Scan for the cell matching the given text and deliver its [X, Y] coordinate at center. 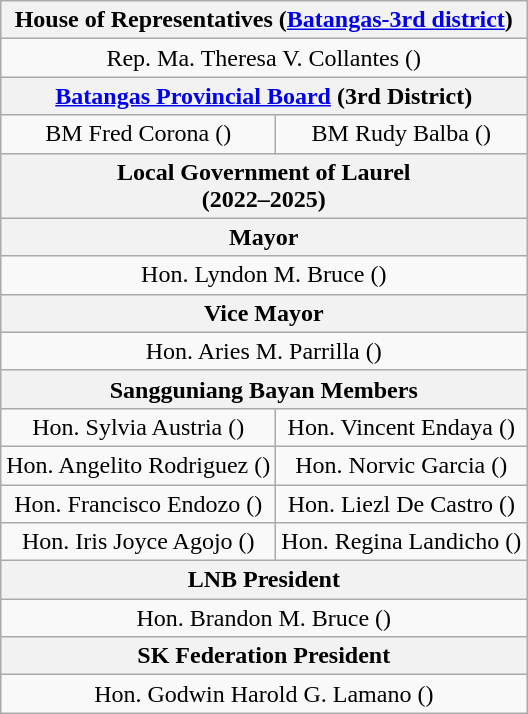
Hon. Aries M. Parrilla () [264, 351]
Hon. Iris Joyce Agojo () [138, 542]
House of Representatives (Batangas-3rd district) [264, 20]
Mayor [264, 237]
Hon. Francisco Endozo () [138, 503]
Hon. Regina Landicho () [402, 542]
Sangguniang Bayan Members [264, 389]
Hon. Sylvia Austria () [138, 427]
Batangas Provincial Board (3rd District) [264, 96]
LNB President [264, 580]
Hon. Godwin Harold G. Lamano () [264, 694]
Hon. Brandon M. Bruce () [264, 618]
Hon. Angelito Rodriguez () [138, 465]
SK Federation President [264, 656]
BM Rudy Balba () [402, 134]
Hon. Norvic Garcia () [402, 465]
Local Government of Laurel(2022–2025) [264, 186]
Hon. Liezl De Castro () [402, 503]
Hon. Lyndon M. Bruce () [264, 275]
BM Fred Corona () [138, 134]
Rep. Ma. Theresa V. Collantes () [264, 58]
Vice Mayor [264, 313]
Hon. Vincent Endaya () [402, 427]
